Pinpoint the cell where the given text exists, returning its (x, y) midpoint coordinate. 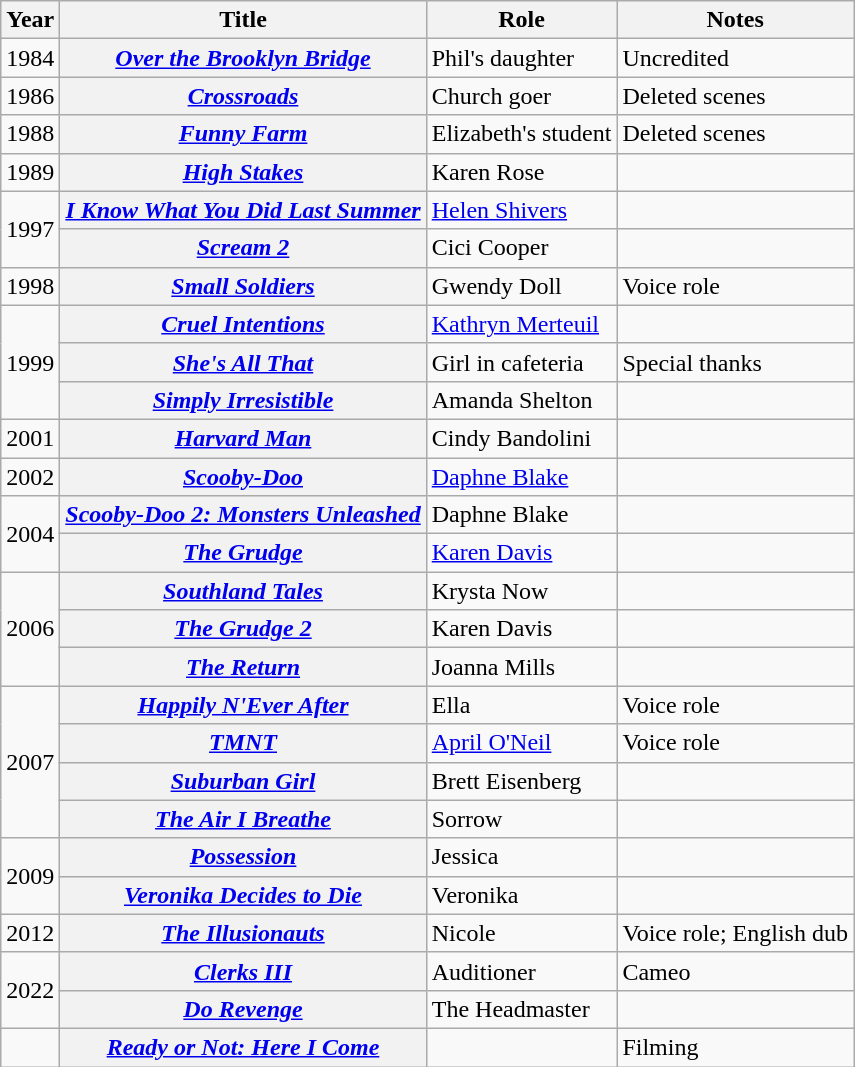
2002 (30, 477)
1997 (30, 229)
Cindy Bandolini (522, 438)
Suburban Girl (243, 781)
Gwendy Doll (522, 286)
1999 (30, 362)
Elizabeth's student (522, 134)
Title (243, 20)
1986 (30, 96)
Girl in cafeteria (522, 362)
Kathryn Merteuil (522, 324)
Southland Tales (243, 591)
2007 (30, 762)
Phil's daughter (522, 58)
Funny Farm (243, 134)
Do Revenge (243, 1009)
Amanda Shelton (522, 400)
The Air I Breathe (243, 819)
The Headmaster (522, 1009)
2006 (30, 629)
Helen Shivers (522, 210)
The Return (243, 667)
Nicole (522, 933)
2004 (30, 534)
1984 (30, 58)
Crossroads (243, 96)
2012 (30, 933)
Krysta Now (522, 591)
Happily N'Ever After (243, 705)
Small Soldiers (243, 286)
Simply Irresistible (243, 400)
Role (522, 20)
I Know What You Did Last Summer (243, 210)
Possession (243, 857)
Voice role; English dub (736, 933)
The Illusionauts (243, 933)
Uncredited (736, 58)
Over the Brooklyn Bridge (243, 58)
Scooby-Doo 2: Monsters Unleashed (243, 515)
TMNT (243, 743)
She's All That (243, 362)
Jessica (522, 857)
Cameo (736, 971)
Special thanks (736, 362)
Joanna Mills (522, 667)
April O'Neil (522, 743)
Veronika (522, 895)
Karen Rose (522, 172)
High Stakes (243, 172)
Clerks III (243, 971)
1988 (30, 134)
Veronika Decides to Die (243, 895)
Notes (736, 20)
1998 (30, 286)
2022 (30, 990)
Filming (736, 1047)
Auditioner (522, 971)
Scream 2 (243, 248)
Ready or Not: Here I Come (243, 1047)
Harvard Man (243, 438)
Brett Eisenberg (522, 781)
Church goer (522, 96)
2009 (30, 876)
The Grudge 2 (243, 629)
Year (30, 20)
Scooby-Doo (243, 477)
1989 (30, 172)
Cruel Intentions (243, 324)
Ella (522, 705)
Cici Cooper (522, 248)
2001 (30, 438)
Sorrow (522, 819)
The Grudge (243, 553)
